Find where the given text appears and provide that cell's center as [x, y] coordinate. 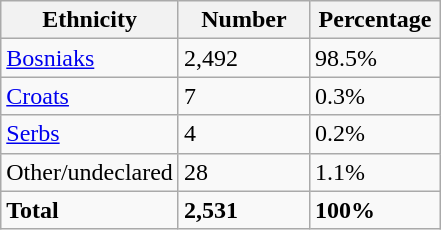
4 [244, 134]
0.2% [374, 134]
Serbs [90, 134]
Bosniaks [90, 58]
Other/undeclared [90, 172]
0.3% [374, 96]
28 [244, 172]
2,531 [244, 210]
100% [374, 210]
7 [244, 96]
Total [90, 210]
Number [244, 20]
1.1% [374, 172]
Percentage [374, 20]
Ethnicity [90, 20]
2,492 [244, 58]
Croats [90, 96]
98.5% [374, 58]
